Output the (X, Y) coordinate of the center of the cell containing the given text.  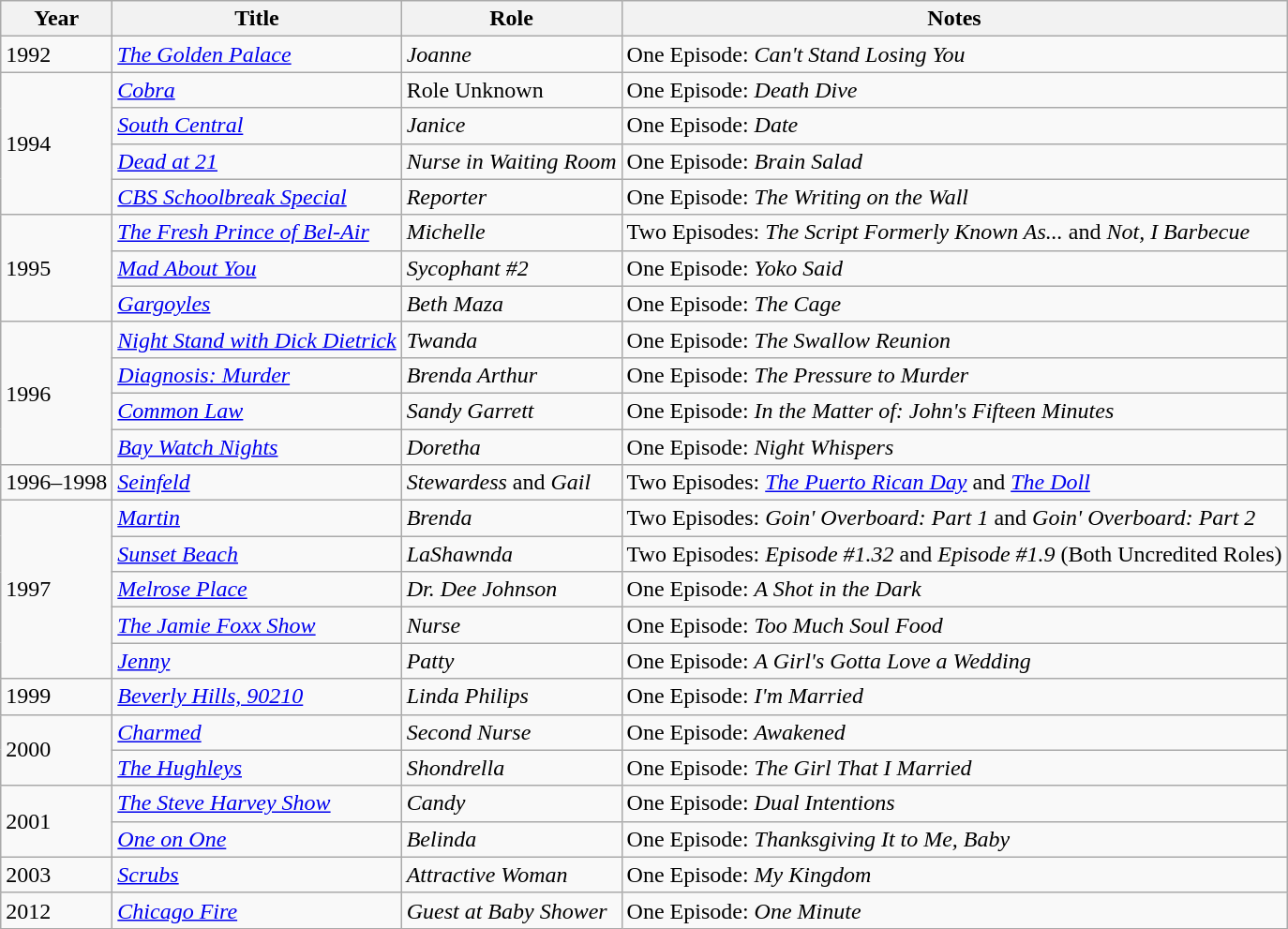
One Episode: The Writing on the Wall (954, 197)
One Episode: My Kingdom (954, 875)
One Episode: Date (954, 126)
Two Episodes: The Script Formerly Known As... and Not, I Barbecue (954, 232)
1995 (56, 268)
South Central (257, 126)
Jenny (257, 661)
The Hughleys (257, 768)
Second Nurse (512, 732)
Twanda (512, 339)
2001 (56, 821)
Sandy Garrett (512, 411)
1994 (56, 143)
Janice (512, 126)
Common Law (257, 411)
1999 (56, 697)
Nurse (512, 625)
Dead at 21 (257, 161)
Beverly Hills, 90210 (257, 697)
Mad About You (257, 268)
Night Stand with Dick Dietrick (257, 339)
1992 (56, 54)
Seinfeld (257, 483)
One Episode: The Cage (954, 304)
One on One (257, 839)
One Episode: Night Whispers (954, 447)
Martin (257, 518)
One Episode: Can't Stand Losing You (954, 54)
Guest at Baby Shower (512, 910)
One Episode: Brain Salad (954, 161)
One Episode: Too Much Soul Food (954, 625)
One Episode: A Shot in the Dark (954, 590)
1996 (56, 393)
One Episode: The Pressure to Murder (954, 375)
Shondrella (512, 768)
Sycophant #2 (512, 268)
Role Unknown (512, 90)
2003 (56, 875)
Sunset Beach (257, 554)
The Golden Palace (257, 54)
Two Episodes: Episode #1.32 and Episode #1.9 (Both Uncredited Roles) (954, 554)
One Episode: Awakened (954, 732)
One Episode: Death Dive (954, 90)
The Steve Harvey Show (257, 803)
Candy (512, 803)
Joanne (512, 54)
2012 (56, 910)
The Jamie Foxx Show (257, 625)
Dr. Dee Johnson (512, 590)
Linda Philips (512, 697)
1997 (56, 590)
Beth Maza (512, 304)
Brenda Arthur (512, 375)
Gargoyles (257, 304)
One Episode: In the Matter of: John's Fifteen Minutes (954, 411)
Melrose Place (257, 590)
Two Episodes: Goin' Overboard: Part 1 and Goin' Overboard: Part 2 (954, 518)
Chicago Fire (257, 910)
Stewardess and Gail (512, 483)
Diagnosis: Murder (257, 375)
CBS Schoolbreak Special (257, 197)
Michelle (512, 232)
One Episode: The Swallow Reunion (954, 339)
Two Episodes: The Puerto Rican Day and The Doll (954, 483)
One Episode: Thanksgiving It to Me, Baby (954, 839)
Cobra (257, 90)
Role (512, 19)
Notes (954, 19)
2000 (56, 750)
Reporter (512, 197)
Brenda (512, 518)
One Episode: One Minute (954, 910)
Attractive Woman (512, 875)
One Episode: The Girl That I Married (954, 768)
One Episode: Yoko Said (954, 268)
Doretha (512, 447)
The Fresh Prince of Bel-Air (257, 232)
Scrubs (257, 875)
Nurse in Waiting Room (512, 161)
Title (257, 19)
One Episode: I'm Married (954, 697)
Bay Watch Nights (257, 447)
Year (56, 19)
One Episode: A Girl's Gotta Love a Wedding (954, 661)
Patty (512, 661)
LaShawnda (512, 554)
One Episode: Dual Intentions (954, 803)
1996–1998 (56, 483)
Belinda (512, 839)
Charmed (257, 732)
